Determine the [x, y] coordinate at the center of the cell enclosing the given text.  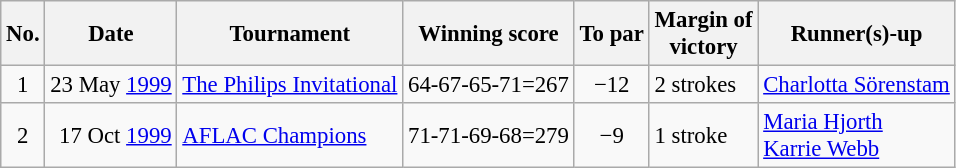
AFLAC Champions [290, 136]
71-71-69-68=279 [489, 136]
2 [23, 136]
2 strokes [704, 85]
−9 [612, 136]
1 stroke [704, 136]
1 [23, 85]
Runner(s)-up [856, 34]
The Philips Invitational [290, 85]
64-67-65-71=267 [489, 85]
Winning score [489, 34]
Date [111, 34]
−12 [612, 85]
To par [612, 34]
Tournament [290, 34]
17 Oct 1999 [111, 136]
23 May 1999 [111, 85]
Margin ofvictory [704, 34]
Charlotta Sörenstam [856, 85]
Maria Hjorth Karrie Webb [856, 136]
No. [23, 34]
